From the cell containing the given text, extract its center point as [x, y] coordinate. 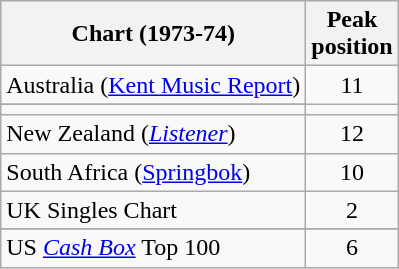
12 [352, 134]
Australia (Kent Music Report) [154, 85]
6 [352, 248]
Peakposition [352, 34]
Chart (1973-74) [154, 34]
2 [352, 210]
South Africa (Springbok) [154, 172]
11 [352, 85]
New Zealand (Listener) [154, 134]
US Cash Box Top 100 [154, 248]
UK Singles Chart [154, 210]
10 [352, 172]
